Provide the [x, y] coordinate of the cell's center where the given text is located.  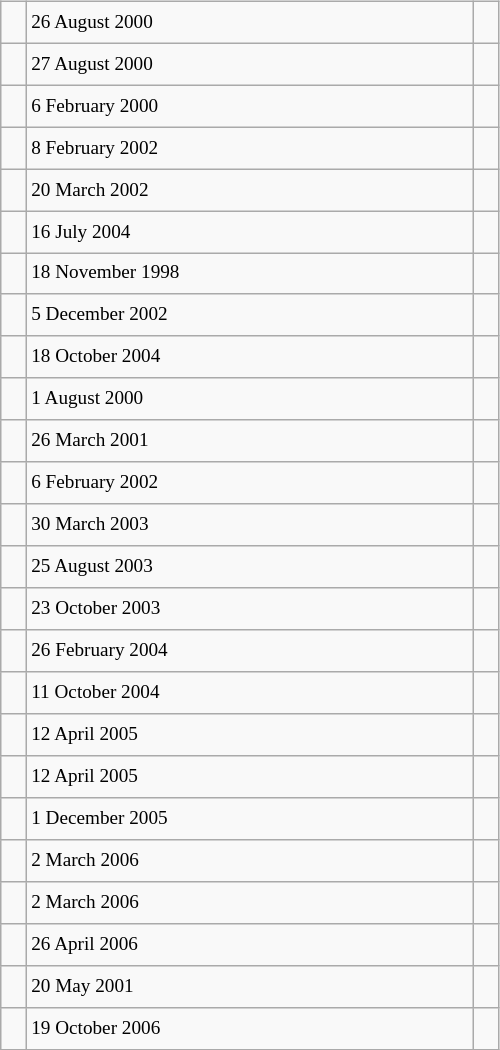
6 February 2002 [250, 483]
16 July 2004 [250, 232]
18 November 1998 [250, 274]
18 October 2004 [250, 357]
23 October 2003 [250, 609]
26 August 2000 [250, 22]
1 August 2000 [250, 399]
26 March 2001 [250, 441]
19 October 2006 [250, 1028]
20 March 2002 [250, 190]
11 October 2004 [250, 693]
27 August 2000 [250, 64]
30 March 2003 [250, 525]
25 August 2003 [250, 567]
1 December 2005 [250, 819]
26 April 2006 [250, 944]
8 February 2002 [250, 148]
20 May 2001 [250, 986]
26 February 2004 [250, 651]
5 December 2002 [250, 315]
6 February 2000 [250, 106]
